Identify which cell holds the provided text, then report its [X, Y] central coordinate. 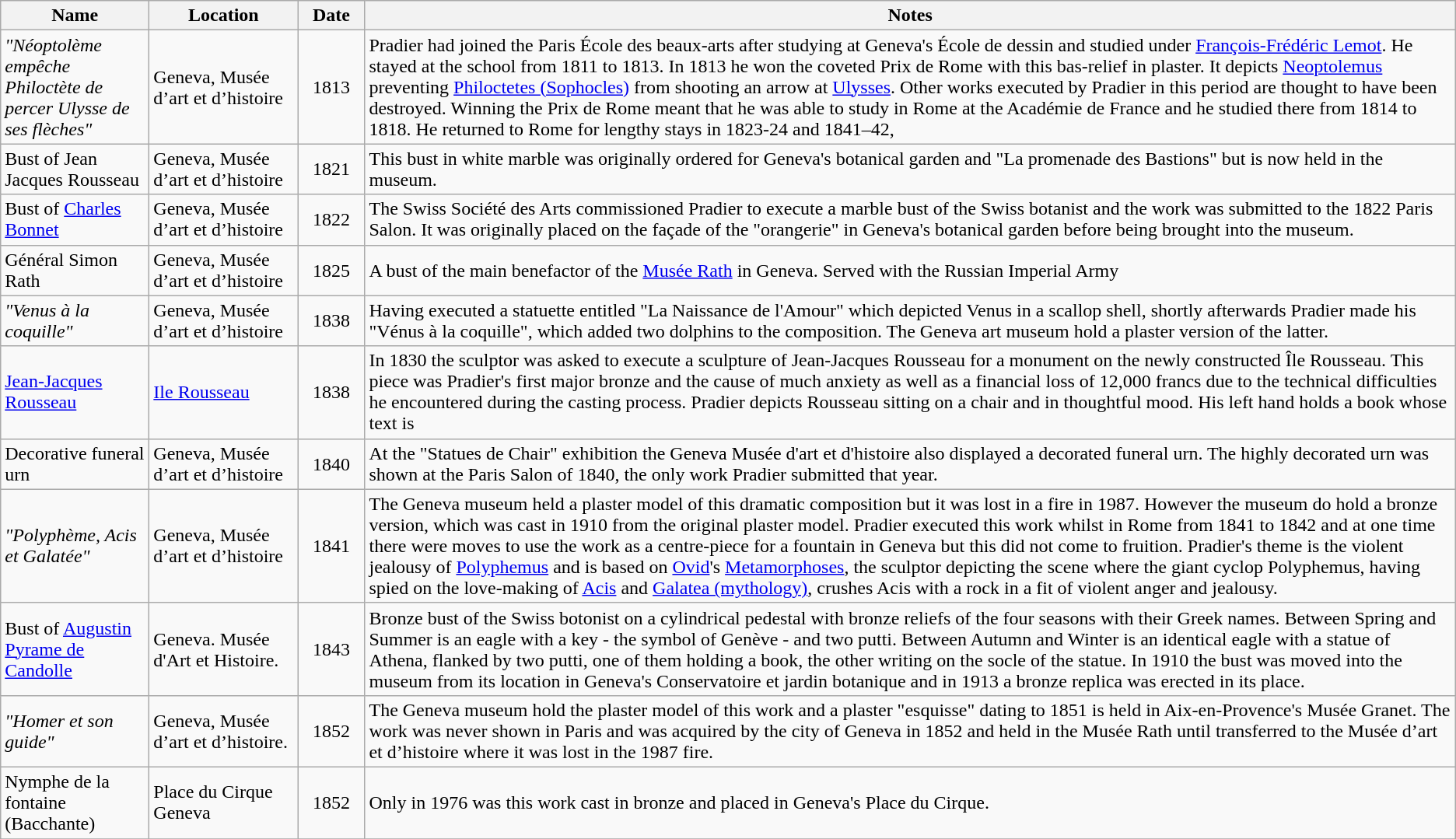
1840 [331, 463]
Bust of Augustin Pyrame de Candolle [75, 648]
Bust of Charles Bonnet [75, 219]
Geneva. Musée d'Art et Histoire. [224, 648]
A bust of the main benefactor of the Musée Rath in Geneva. Served with the Russian Imperial Army [910, 271]
Place du Cirque Geneva [224, 802]
Geneva, Musée d’art et d’histoire. [224, 731]
1825 [331, 271]
Jean-Jacques Rousseau [75, 392]
Ile Rousseau [224, 392]
Nymphe de la fontaine (Bacchante) [75, 802]
Notes [910, 16]
1813 [331, 87]
"Homer et son guide" [75, 731]
1843 [331, 648]
Bust of Jean Jacques Rousseau [75, 170]
Name [75, 16]
Only in 1976 was this work cast in bronze and placed in Geneva's Place du Cirque. [910, 802]
"Venus à la coquille" [75, 320]
1841 [331, 546]
Location [224, 16]
Decorative funeral urn [75, 463]
Date [331, 16]
1821 [331, 170]
"Polyphème, Acis et Galatée" [75, 546]
This bust in white marble was originally ordered for Geneva's botanical garden and "La promenade des Bastions" but is now held in the museum. [910, 170]
Général Simon Rath [75, 271]
1822 [331, 219]
"Néoptolème empêche Philoctète de percer Ulysse de ses flèches" [75, 87]
